From the cell containing the given text, extract its center point as (X, Y) coordinate. 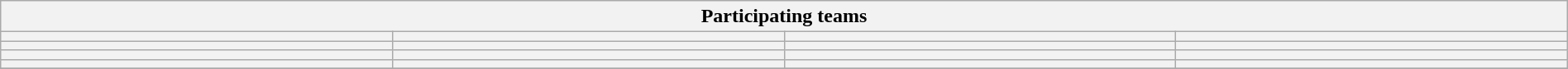
Participating teams (784, 16)
